Capture the cell that displays the provided text and extract its (X, Y) central coordinate. 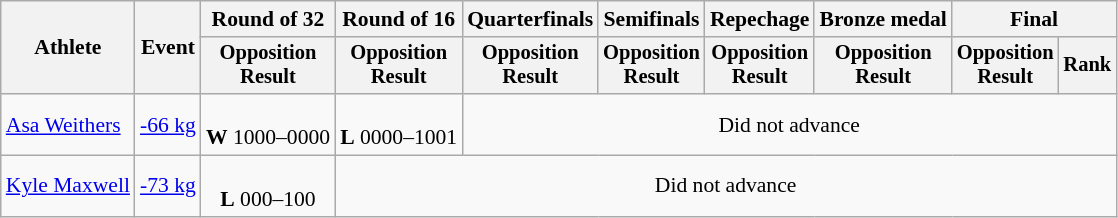
Event (168, 48)
-66 kg (168, 124)
Asa Weithers (68, 124)
Bronze medal (882, 19)
W 1000–0000 (268, 124)
Round of 16 (398, 19)
-73 kg (168, 186)
Kyle Maxwell (68, 186)
Athlete (68, 48)
Round of 32 (268, 19)
L 000–100 (268, 186)
L 0000–1001 (398, 124)
Repechage (760, 19)
Semifinals (652, 19)
Final (1034, 19)
Rank (1087, 66)
Quarterfinals (530, 19)
